Return (x, y) of the center of cell containing provided text 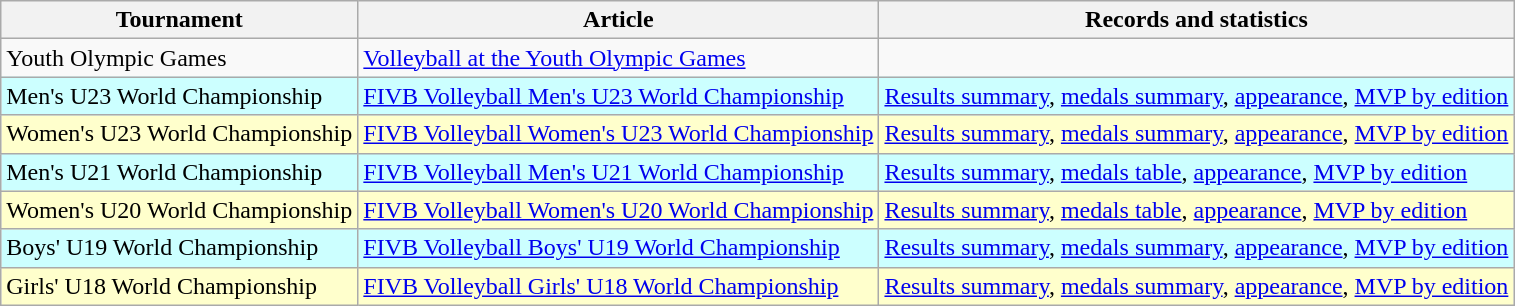
FIVB Volleyball Women's U20 World Championship (618, 210)
Men's U23 World Championship (180, 96)
Volleyball at the Youth Olympic Games (618, 58)
FIVB Volleyball Boys' U19 World Championship (618, 248)
FIVB Volleyball Girls' U18 World Championship (618, 286)
Article (618, 20)
FIVB Volleyball Women's U23 World Championship (618, 134)
Women's U20 World Championship (180, 210)
FIVB Volleyball Men's U23 World Championship (618, 96)
Girls' U18 World Championship (180, 286)
Men's U21 World Championship (180, 172)
FIVB Volleyball Men's U21 World Championship (618, 172)
Youth Olympic Games (180, 58)
Tournament (180, 20)
Women's U23 World Championship (180, 134)
Boys' U19 World Championship (180, 248)
Records and statistics (1196, 20)
